Determine the [X, Y] coordinate at the center of the cell enclosing the given text.  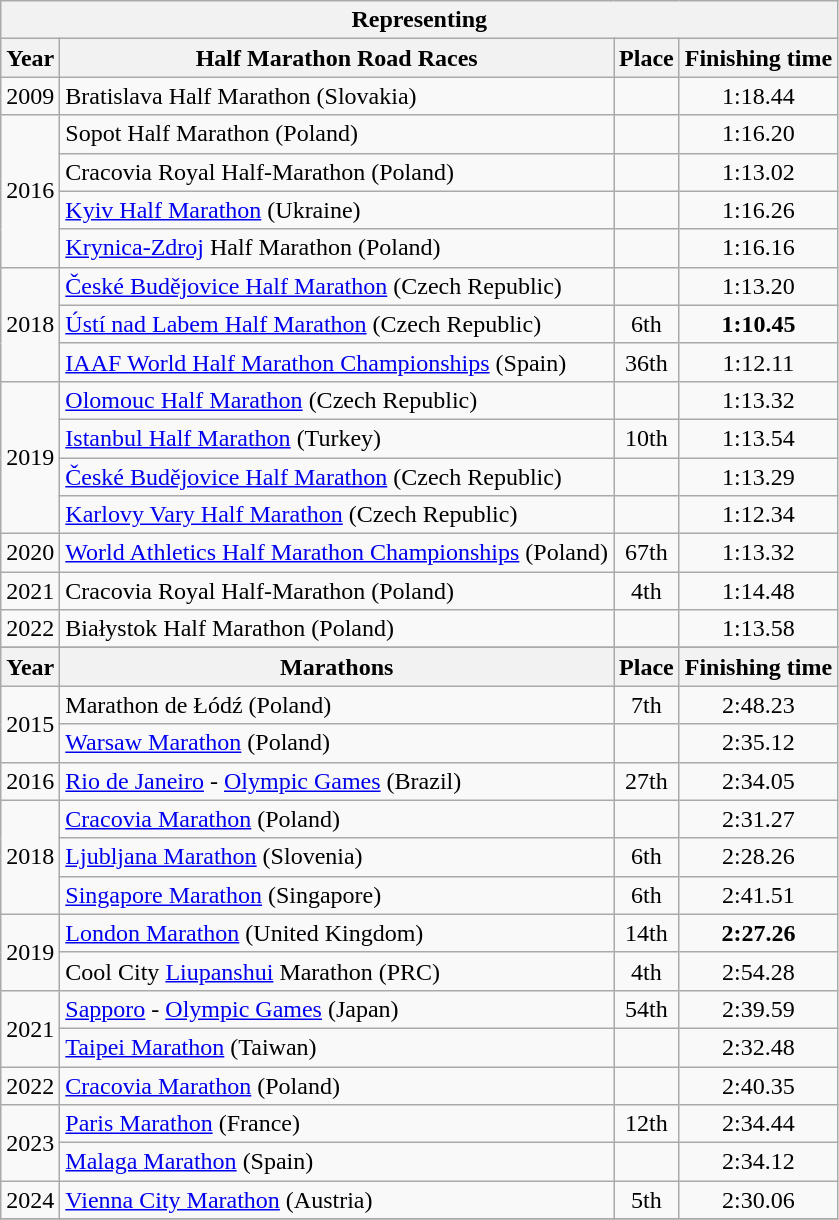
Marathon de Łódź (Poland) [337, 705]
Singapore Marathon (Singapore) [337, 895]
Representing [420, 20]
12th [647, 1124]
Ústí nad Labem Half Marathon (Czech Republic) [337, 324]
2:48.23 [758, 705]
Bratislava Half Marathon (Slovakia) [337, 96]
2:34.05 [758, 781]
1:13.29 [758, 477]
54th [647, 1009]
Malaga Marathon (Spain) [337, 1162]
IAAF World Half Marathon Championships (Spain) [337, 362]
7th [647, 705]
2:27.26 [758, 933]
2:34.44 [758, 1124]
1:12.34 [758, 515]
Karlovy Vary Half Marathon (Czech Republic) [337, 515]
Białystok Half Marathon (Poland) [337, 629]
London Marathon (United Kingdom) [337, 933]
36th [647, 362]
Marathons [337, 667]
Half Marathon Road Races [337, 58]
2020 [30, 553]
2023 [30, 1143]
10th [647, 438]
Sopot Half Marathon (Poland) [337, 134]
Taipei Marathon (Taiwan) [337, 1047]
Krynica-Zdroj Half Marathon (Poland) [337, 248]
Kyiv Half Marathon (Ukraine) [337, 210]
Warsaw Marathon (Poland) [337, 743]
Cool City Liupanshui Marathon (PRC) [337, 971]
1:13.02 [758, 172]
1:18.44 [758, 96]
2:30.06 [758, 1200]
1:13.20 [758, 286]
2015 [30, 724]
2:41.51 [758, 895]
1:16.26 [758, 210]
2:54.28 [758, 971]
1:16.20 [758, 134]
2:39.59 [758, 1009]
1:16.16 [758, 248]
Olomouc Half Marathon (Czech Republic) [337, 400]
5th [647, 1200]
Paris Marathon (France) [337, 1124]
2:32.48 [758, 1047]
2:35.12 [758, 743]
Sapporo - Olympic Games (Japan) [337, 1009]
1:14.48 [758, 591]
1:13.54 [758, 438]
World Athletics Half Marathon Championships (Poland) [337, 553]
2024 [30, 1200]
1:13.58 [758, 629]
Ljubljana Marathon (Slovenia) [337, 857]
2:34.12 [758, 1162]
14th [647, 933]
Rio de Janeiro - Olympic Games (Brazil) [337, 781]
2009 [30, 96]
1:10.45 [758, 324]
2:40.35 [758, 1085]
Istanbul Half Marathon (Turkey) [337, 438]
Vienna City Marathon (Austria) [337, 1200]
27th [647, 781]
2:31.27 [758, 819]
1:12.11 [758, 362]
67th [647, 553]
2:28.26 [758, 857]
